From the cell containing the given text, extract its center point as (x, y) coordinate. 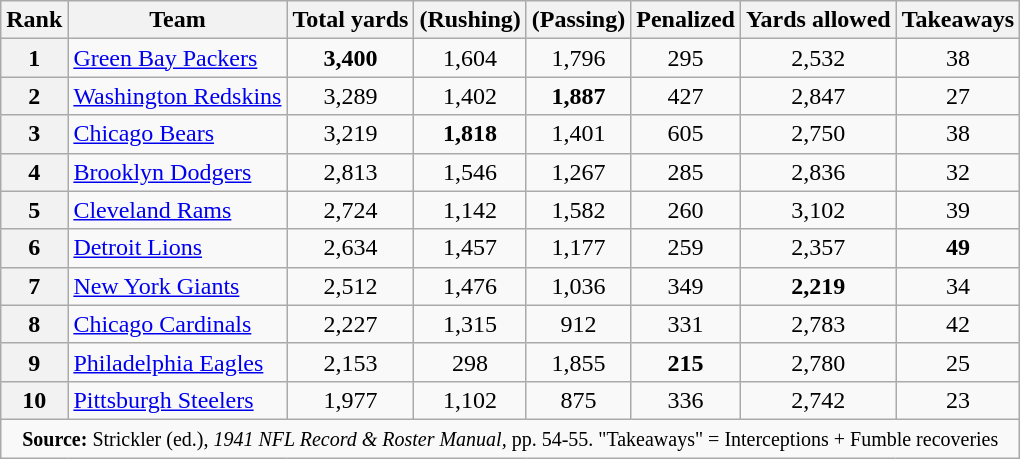
3,400 (350, 58)
2,532 (818, 58)
1,142 (470, 210)
2,634 (350, 248)
2,227 (350, 324)
2,219 (818, 286)
Chicago Bears (178, 134)
1,546 (470, 172)
39 (958, 210)
Total yards (350, 20)
Cleveland Rams (178, 210)
(Passing) (578, 20)
2,847 (818, 96)
1 (34, 58)
295 (686, 58)
New York Giants (178, 286)
Takeaways (958, 20)
7 (34, 286)
1,402 (470, 96)
331 (686, 324)
1,855 (578, 362)
(Rushing) (470, 20)
1,887 (578, 96)
10 (34, 400)
2,813 (350, 172)
8 (34, 324)
1,457 (470, 248)
2,742 (818, 400)
2,783 (818, 324)
1,476 (470, 286)
Detroit Lions (178, 248)
6 (34, 248)
Yards allowed (818, 20)
260 (686, 210)
1,102 (470, 400)
3,219 (350, 134)
Team (178, 20)
912 (578, 324)
5 (34, 210)
9 (34, 362)
Source: Strickler (ed.), 1941 NFL Record & Roster Manual, pp. 54-55. "Takeaways" = Interceptions + Fumble recoveries (510, 438)
1,582 (578, 210)
3,289 (350, 96)
3 (34, 134)
25 (958, 362)
1,401 (578, 134)
349 (686, 286)
Penalized (686, 20)
2,153 (350, 362)
2 (34, 96)
Green Bay Packers (178, 58)
4 (34, 172)
1,315 (470, 324)
1,604 (470, 58)
34 (958, 286)
1,267 (578, 172)
49 (958, 248)
23 (958, 400)
Washington Redskins (178, 96)
2,512 (350, 286)
1,177 (578, 248)
215 (686, 362)
Brooklyn Dodgers (178, 172)
336 (686, 400)
285 (686, 172)
1,977 (350, 400)
3,102 (818, 210)
Chicago Cardinals (178, 324)
2,357 (818, 248)
2,724 (350, 210)
1,036 (578, 286)
259 (686, 248)
Philadelphia Eagles (178, 362)
2,780 (818, 362)
1,818 (470, 134)
1,796 (578, 58)
875 (578, 400)
605 (686, 134)
Pittsburgh Steelers (178, 400)
2,836 (818, 172)
298 (470, 362)
27 (958, 96)
42 (958, 324)
2,750 (818, 134)
427 (686, 96)
Rank (34, 20)
32 (958, 172)
